Determine the [X, Y] coordinate at the center of the cell enclosing the given text.  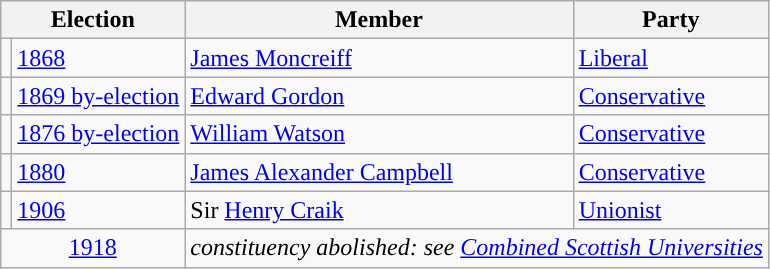
Edward Gordon [379, 96]
Unionist [670, 210]
Member [379, 20]
1868 [98, 58]
1880 [98, 172]
Party [670, 20]
1918 [93, 248]
1906 [98, 210]
William Watson [379, 134]
1869 by-election [98, 96]
James Moncreiff [379, 58]
constituency abolished: see Combined Scottish Universities [477, 248]
Election [93, 20]
1876 by-election [98, 134]
Liberal [670, 58]
Sir Henry Craik [379, 210]
James Alexander Campbell [379, 172]
